Pinpoint the cell where the given text exists, returning its (X, Y) midpoint coordinate. 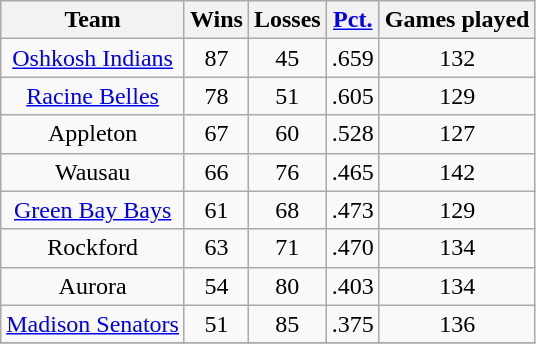
60 (287, 134)
Green Bay Bays (93, 210)
76 (287, 172)
Oshkosh Indians (93, 58)
.403 (352, 286)
68 (287, 210)
Wausau (93, 172)
Rockford (93, 248)
136 (457, 324)
45 (287, 58)
.473 (352, 210)
.659 (352, 58)
63 (216, 248)
142 (457, 172)
78 (216, 96)
.605 (352, 96)
80 (287, 286)
Aurora (93, 286)
132 (457, 58)
127 (457, 134)
66 (216, 172)
Games played (457, 20)
.470 (352, 248)
Pct. (352, 20)
.375 (352, 324)
61 (216, 210)
85 (287, 324)
54 (216, 286)
Losses (287, 20)
Team (93, 20)
Racine Belles (93, 96)
87 (216, 58)
Madison Senators (93, 324)
Appleton (93, 134)
71 (287, 248)
67 (216, 134)
.465 (352, 172)
.528 (352, 134)
Wins (216, 20)
